Identify which cell holds the provided text, then report its [x, y] central coordinate. 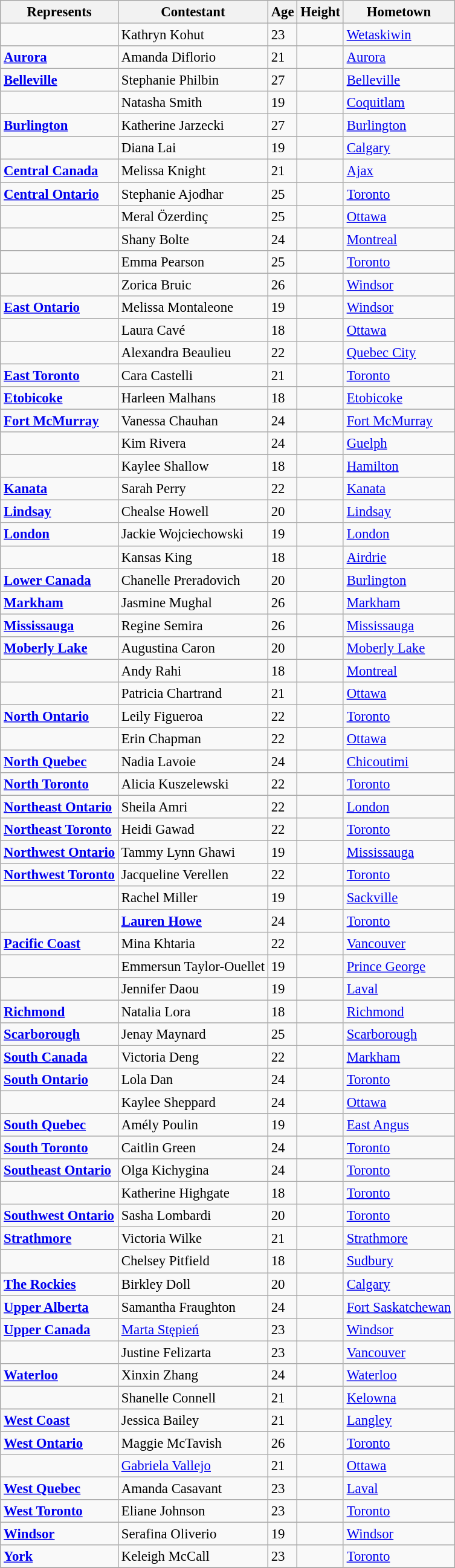
Rachel Miller [193, 898]
Harleen Malhans [193, 398]
Chicoutimi [399, 762]
Jacqueline Verellen [193, 876]
Emmersun Taylor-Ouellet [193, 966]
Emma Pearson [193, 262]
West Toronto [59, 1511]
Sarah Perry [193, 489]
Southwest Ontario [59, 1216]
Central Canada [59, 171]
Lola Dan [193, 1080]
Jessica Bailey [193, 1421]
Jackie Wojciechowski [193, 535]
Alexandra Beaulieu [193, 353]
Alicia Kuszelewski [193, 784]
Prince George [399, 966]
Zorica Bruic [193, 285]
Birkley Doll [193, 1284]
North Quebec [59, 762]
Hometown [399, 12]
Fort Saskatchewan [399, 1307]
Mina Khtaria [193, 943]
Shany Bolte [193, 239]
South Toronto [59, 1148]
Meral Özerdinç [193, 216]
Kim Rivera [193, 444]
York [59, 1557]
Northwest Toronto [59, 876]
Olga Kichygina [193, 1170]
The Rockies [59, 1284]
Caitlin Green [193, 1148]
Erin Chapman [193, 739]
Sheila Amri [193, 807]
Lower Canada [59, 580]
Diana Lai [193, 148]
Chealse Howell [193, 512]
Upper Canada [59, 1329]
Katherine Highgate [193, 1193]
Samantha Fraughton [193, 1307]
Ajax [399, 171]
Amanda Casavant [193, 1489]
Stephanie Philbin [193, 80]
Laura Cavé [193, 330]
Southeast Ontario [59, 1170]
Shanelle Connell [193, 1398]
Kathryn Kohut [193, 35]
Lauren Howe [193, 921]
Natasha Smith [193, 103]
Victoria Deng [193, 1057]
Upper Alberta [59, 1307]
Pacific Coast [59, 943]
Amély Poulin [193, 1125]
Northeast Ontario [59, 807]
Eliane Johnson [193, 1511]
Kelowna [399, 1398]
Serafina Oliverio [193, 1534]
Victoria Wilke [193, 1239]
Contestant [193, 12]
Coquitlam [399, 103]
Chelsey Pitfield [193, 1262]
Represents [59, 12]
Maggie McTavish [193, 1443]
Wetaskiwin [399, 35]
Vanessa Chauhan [193, 421]
West Coast [59, 1421]
Hamilton [399, 466]
West Ontario [59, 1443]
Chanelle Preradovich [193, 580]
Katherine Jarzecki [193, 126]
Augustina Caron [193, 648]
Guelph [399, 444]
Tammy Lynn Ghawi [193, 853]
Kaylee Shallow [193, 466]
Quebec City [399, 353]
North Toronto [59, 784]
Stephanie Ajodhar [193, 194]
Sasha Lombardi [193, 1216]
West Quebec [59, 1489]
Central Ontario [59, 194]
Keleigh McCall [193, 1557]
Leily Figueroa [193, 716]
South Canada [59, 1057]
Gabriela Vallejo [193, 1466]
Jennifer Daou [193, 989]
Jasmine Mughal [193, 602]
Sudbury [399, 1262]
Melissa Knight [193, 171]
Cara Castelli [193, 375]
Melissa Montaleone [193, 308]
Northwest Ontario [59, 853]
Patricia Chartrand [193, 694]
Langley [399, 1421]
East Toronto [59, 375]
Xinxin Zhang [193, 1375]
Andy Rahi [193, 671]
Kaylee Sheppard [193, 1102]
Amanda Diflorio [193, 57]
Sackville [399, 898]
East Ontario [59, 308]
Heidi Gawad [193, 830]
South Ontario [59, 1080]
South Quebec [59, 1125]
Natalia Lora [193, 1011]
Regine Semira [193, 625]
Marta Stępień [193, 1329]
Jenay Maynard [193, 1034]
Kansas King [193, 557]
Northeast Toronto [59, 830]
Airdrie [399, 557]
Height [320, 12]
North Ontario [59, 716]
Age [283, 12]
Nadia Lavoie [193, 762]
East Angus [399, 1125]
Justine Felizarta [193, 1352]
